Provide the [X, Y] coordinate of the cell's center where the given text is located.  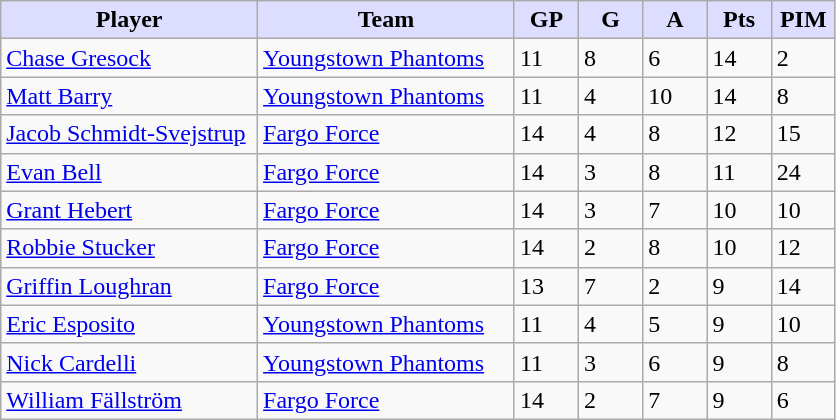
Team [386, 20]
15 [803, 134]
Nick Cardelli [130, 362]
Chase Gresock [130, 58]
GP [546, 20]
Eric Esposito [130, 324]
G [611, 20]
Pts [739, 20]
Grant Hebert [130, 210]
Jacob Schmidt-Svejstrup [130, 134]
13 [546, 286]
Player [130, 20]
William Fällström [130, 400]
24 [803, 172]
Robbie Stucker [130, 248]
PIM [803, 20]
Griffin Loughran [130, 286]
Evan Bell [130, 172]
Matt Barry [130, 96]
5 [675, 324]
A [675, 20]
